Identify which cell holds the provided text, then report its (x, y) central coordinate. 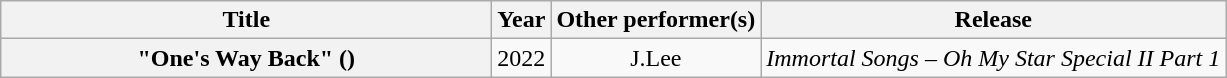
J.Lee (656, 58)
Other performer(s) (656, 20)
"One's Way Back" () (246, 58)
Release (994, 20)
Title (246, 20)
2022 (522, 58)
Immortal Songs – Oh My Star Special II Part 1 (994, 58)
Year (522, 20)
